Provide the [X, Y] coordinate of the cell's center where the given text is located.  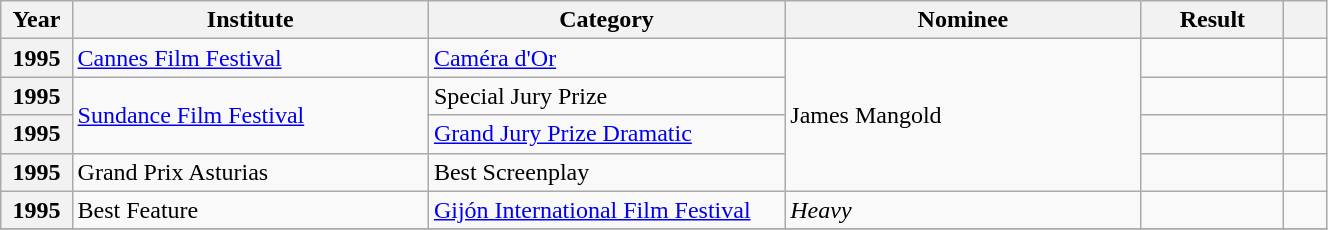
Nominee [963, 20]
Cannes Film Festival [250, 58]
Grand Prix Asturias [250, 172]
Caméra d'Or [606, 58]
Gijón International Film Festival [606, 210]
James Mangold [963, 115]
Category [606, 20]
Best Screenplay [606, 172]
Heavy [963, 210]
Result [1212, 20]
Year [36, 20]
Institute [250, 20]
Special Jury Prize [606, 96]
Sundance Film Festival [250, 115]
Grand Jury Prize Dramatic [606, 134]
Best Feature [250, 210]
